Search for the cell housing the specified text and yield its (X, Y) center coordinate. 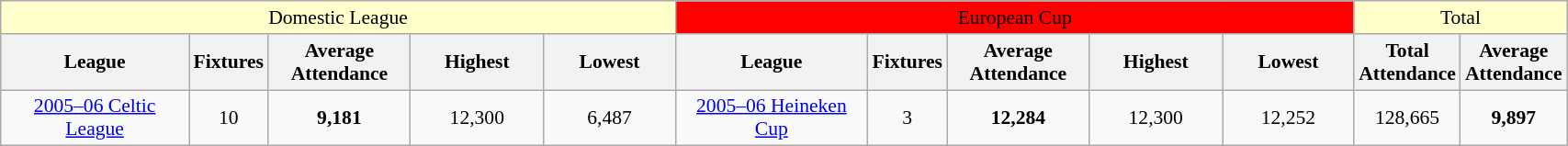
12,284 (1018, 118)
2005–06 Celtic League (96, 118)
Domestic League (338, 17)
2005–06 Heineken Cup (772, 118)
6,487 (610, 118)
9,897 (1514, 118)
128,665 (1407, 118)
10 (229, 118)
European Cup (1014, 17)
Total (1461, 17)
3 (907, 118)
12,252 (1289, 118)
Total Attendance (1407, 62)
9,181 (340, 118)
